Capture the cell that displays the provided text and extract its (X, Y) central coordinate. 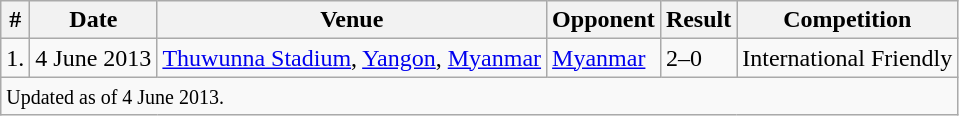
4 June 2013 (94, 58)
Venue (352, 20)
International Friendly (848, 58)
Opponent (604, 20)
Competition (848, 20)
Updated as of 4 June 2013. (480, 96)
Result (698, 20)
Myanmar (604, 58)
# (16, 20)
Thuwunna Stadium, Yangon, Myanmar (352, 58)
Date (94, 20)
1. (16, 58)
2–0 (698, 58)
